Capture the cell that displays the provided text and extract its [X, Y] central coordinate. 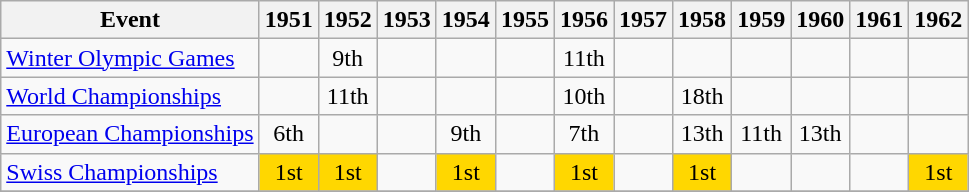
European Championships [130, 134]
1957 [644, 20]
1952 [348, 20]
1960 [820, 20]
1962 [938, 20]
18th [702, 96]
1958 [702, 20]
Event [130, 20]
1961 [880, 20]
Winter Olympic Games [130, 58]
World Championships [130, 96]
1959 [762, 20]
10th [584, 96]
1956 [584, 20]
6th [288, 134]
7th [584, 134]
Swiss Championships [130, 172]
1953 [406, 20]
1954 [466, 20]
1951 [288, 20]
1955 [524, 20]
